For the text-containing cell, return its midpoint in [x, y] coordinate format. 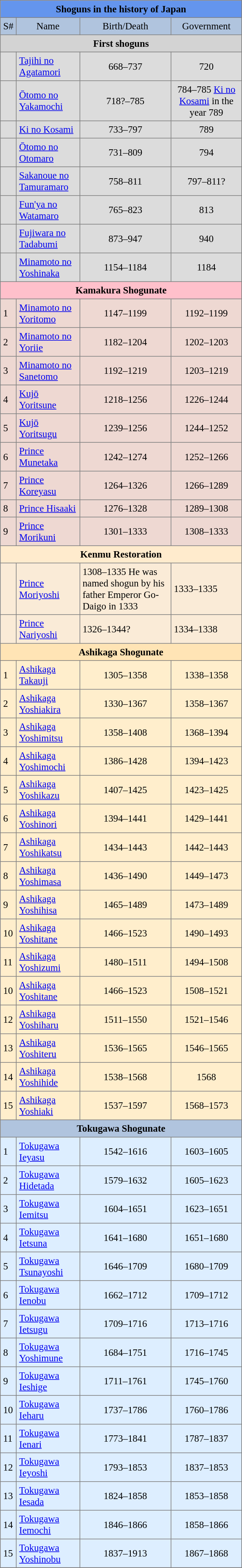
First shoguns [121, 43]
1264–1326 [126, 486]
1330–1367 [126, 704]
Ashikaga Yoshiakira [48, 704]
1266–1289 [206, 486]
Ashikaga Yoshihisa [48, 905]
1184 [206, 267]
Tokugawa Iemitsu [48, 1209]
1793–1853 [126, 1467]
Prince Munetaka [48, 457]
1537–1597 [126, 1106]
1760–1786 [206, 1410]
1289–1308 [206, 508]
Ōtomo no Otomaro [48, 153]
Tokugawa Iesada [48, 1496]
Tokugawa Iemochi [48, 1525]
1326–1344? [126, 629]
1305–1358 [126, 675]
Sakanoue no Tamuramaro [48, 181]
Kujō Yoritsune [48, 399]
Tokugawa Yoshinobu [48, 1554]
Ashikaga Yoshimochi [48, 761]
Tokugawa Ieyoshi [48, 1467]
1546–1565 [206, 1048]
789 [206, 129]
Ashikaga Yoshinori [48, 819]
Tokugawa Ietsuna [48, 1238]
718?–785 [126, 101]
1473–1489 [206, 905]
1308–1335 He was named shogun by his father Emperor Go-Daigo in 1333 [126, 589]
Tokugawa Ieshige [48, 1381]
Fujiwara no Tadabumi [48, 239]
1538–1568 [126, 1077]
Kenmu Restoration [121, 554]
Ashikaga Yoshiaki [48, 1106]
Minamoto no Yoriie [48, 342]
Ashikaga Yoshiteru [48, 1048]
1276–1328 [126, 508]
1203–1219 [206, 371]
784–785 Ki no Kosami in the year 789 [206, 101]
1449–1473 [206, 876]
765–823 [126, 210]
Fun'ya no Watamaro [48, 210]
Ashikaga Yoshihide [48, 1077]
Ashikaga Takauji [48, 675]
1182–1204 [126, 342]
1641–1680 [126, 1238]
940 [206, 239]
1252–1266 [206, 457]
Ashikaga Yoshiharu [48, 1019]
1490–1493 [206, 933]
1542–1616 [126, 1152]
1334–1338 [206, 629]
Ashikaga Yoshizumi [48, 962]
Shoguns in the history of Japan [121, 9]
1434–1443 [126, 847]
1394–1423 [206, 761]
Birth/Death [126, 26]
1867–1868 [206, 1554]
758–811 [126, 181]
1480–1511 [126, 962]
Minamoto no Yoritomo [48, 313]
1301–1333 [126, 532]
Kamakura Shogunate [121, 290]
720 [206, 66]
1494–1508 [206, 962]
Minamoto no Sanetomo [48, 371]
1773–1841 [126, 1439]
1244–1252 [206, 428]
1651–1680 [206, 1238]
Prince Nariyoshi [48, 629]
Tokugawa Ienobu [48, 1295]
Tokugawa Tsunayoshi [48, 1266]
1338–1358 [206, 675]
Tokugawa Shogunate [121, 1128]
1218–1256 [126, 399]
1605–1623 [206, 1180]
Kujō Yoritsugu [48, 428]
1154–1184 [126, 267]
Ki no Kosami [48, 129]
1853–1858 [206, 1496]
Minamoto no Yoshinaka [48, 267]
1623–1651 [206, 1209]
Government [206, 26]
1837–1913 [126, 1554]
1603–1605 [206, 1152]
733–797 [126, 129]
Prince Koreyasu [48, 486]
1846–1866 [126, 1525]
Tokugawa Hidetada [48, 1180]
1709–1716 [126, 1324]
1646–1709 [126, 1266]
1837–1853 [206, 1467]
1358–1367 [206, 704]
Ashikaga Yoshikazu [48, 790]
1358–1408 [126, 732]
1824–1858 [126, 1496]
1662–1712 [126, 1295]
1858–1866 [206, 1525]
1308–1333 [206, 532]
1511–1550 [126, 1019]
1745–1760 [206, 1381]
Tajihi no Agatamori [48, 66]
1423–1425 [206, 790]
873–947 [126, 239]
1429–1441 [206, 819]
1568–1573 [206, 1106]
Ashikaga Yoshimasa [48, 876]
Ashikaga Yoshimitsu [48, 732]
1568 [206, 1077]
Prince Moriyoshi [48, 589]
1680–1709 [206, 1266]
1465–1489 [126, 905]
668–737 [126, 66]
1239–1256 [126, 428]
1226–1244 [206, 399]
1787–1837 [206, 1439]
1737–1786 [126, 1410]
1442–1443 [206, 847]
Ashikaga Shogunate [121, 652]
797–811? [206, 181]
1508–1521 [206, 991]
1394–1441 [126, 819]
1192–1219 [126, 371]
1536–1565 [126, 1048]
1368–1394 [206, 732]
Ōtomo no Yakamochi [48, 101]
1716–1745 [206, 1352]
Tokugawa Ienari [48, 1439]
1604–1651 [126, 1209]
Tokugawa Ieharu [48, 1410]
Tokugawa Yoshimune [48, 1352]
1386–1428 [126, 761]
1147–1199 [126, 313]
Tokugawa Ietsugu [48, 1324]
1242–1274 [126, 457]
Name [48, 26]
1711–1761 [126, 1381]
Ashikaga Yoshikatsu [48, 847]
1709–1712 [206, 1295]
1713–1716 [206, 1324]
731–809 [126, 153]
Tokugawa Ieyasu [48, 1152]
1202–1203 [206, 342]
1521–1546 [206, 1019]
1579–1632 [126, 1180]
S# [8, 26]
1684–1751 [126, 1352]
Prince Morikuni [48, 532]
813 [206, 210]
1436–1490 [126, 876]
1333–1335 [206, 589]
1192–1199 [206, 313]
Prince Hisaaki [48, 508]
1407–1425 [126, 790]
794 [206, 153]
